Search for the cell housing the specified text and yield its [X, Y] center coordinate. 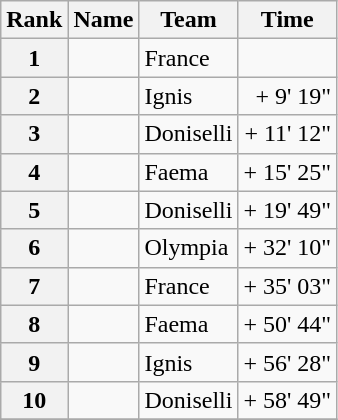
2 [34, 96]
+ 9' 19" [288, 96]
3 [34, 134]
Rank [34, 20]
+ 50' 44" [288, 324]
6 [34, 248]
Time [288, 20]
5 [34, 210]
+ 56' 28" [288, 362]
+ 32' 10" [288, 248]
Olympia [188, 248]
+ 58' 49" [288, 400]
7 [34, 286]
+ 15' 25" [288, 172]
8 [34, 324]
1 [34, 58]
Team [188, 20]
+ 19' 49" [288, 210]
10 [34, 400]
+ 11' 12" [288, 134]
4 [34, 172]
9 [34, 362]
Name [104, 20]
+ 35' 03" [288, 286]
